Return the [x, y] coordinate for the center point of the cell that contains the specified text.  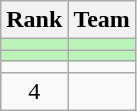
Team [102, 20]
4 [34, 91]
Rank [34, 20]
